Determine the [X, Y] coordinate at the center of the cell enclosing the given text.  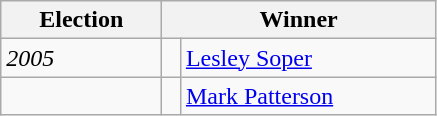
Mark Patterson [308, 96]
2005 [82, 58]
Winner [299, 20]
Lesley Soper [308, 58]
Election [82, 20]
